Detect which cell encompasses the target text, then output its [x, y] center coordinate. 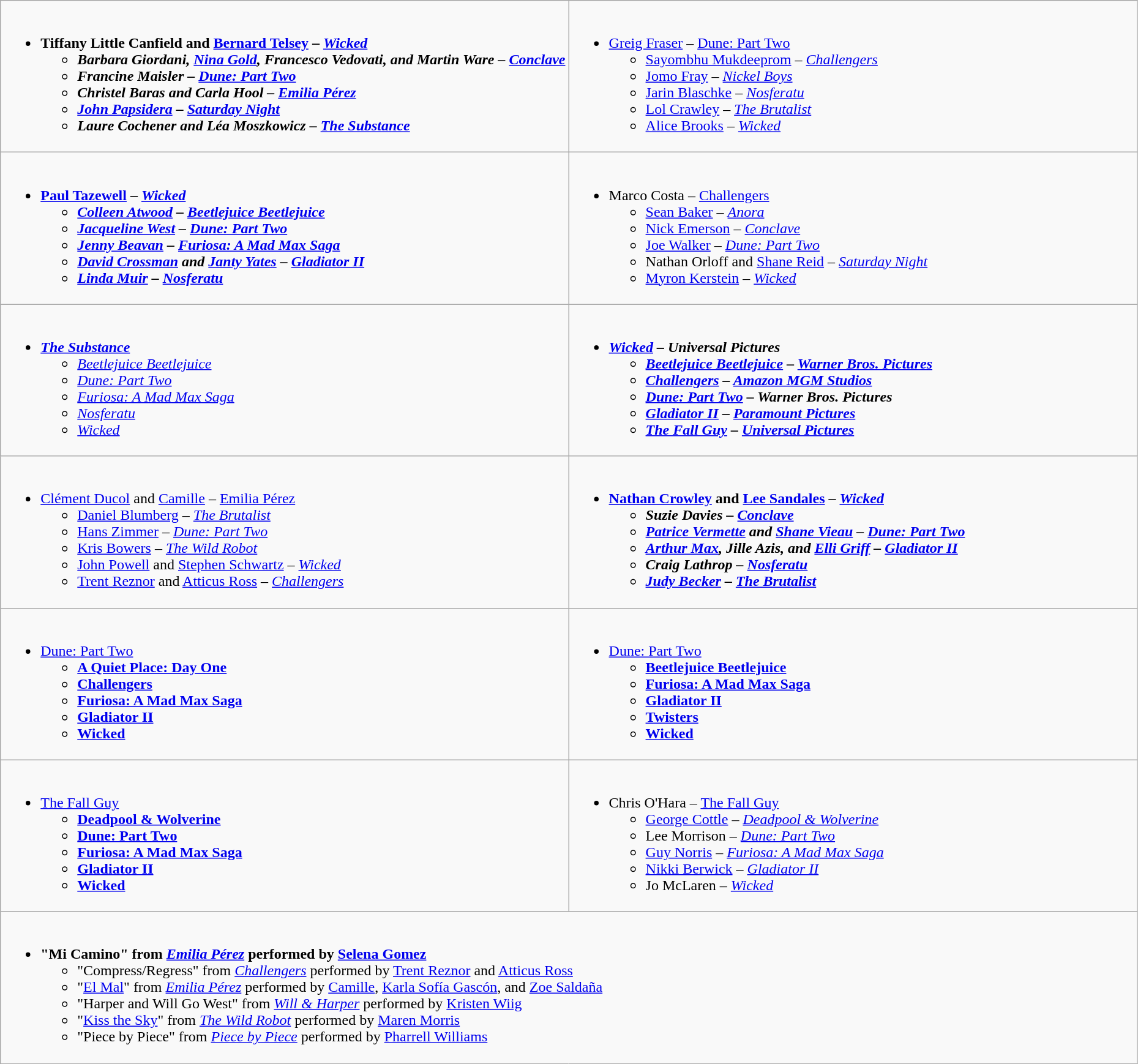
The Fall GuyDeadpool & WolverineDune: Part TwoFuriosa: A Mad Max SagaGladiator IIWicked [285, 836]
The SubstanceBeetlejuice BeetlejuiceDune: Part TwoFuriosa: A Mad Max SagaNosferatuWicked [285, 380]
Dune: Part TwoBeetlejuice BeetlejuiceFuriosa: A Mad Max SagaGladiator IITwistersWicked [853, 684]
Dune: Part TwoA Quiet Place: Day OneChallengersFuriosa: A Mad Max SagaGladiator IIWicked [285, 684]
